Search for the cell housing the specified text and yield its (x, y) center coordinate. 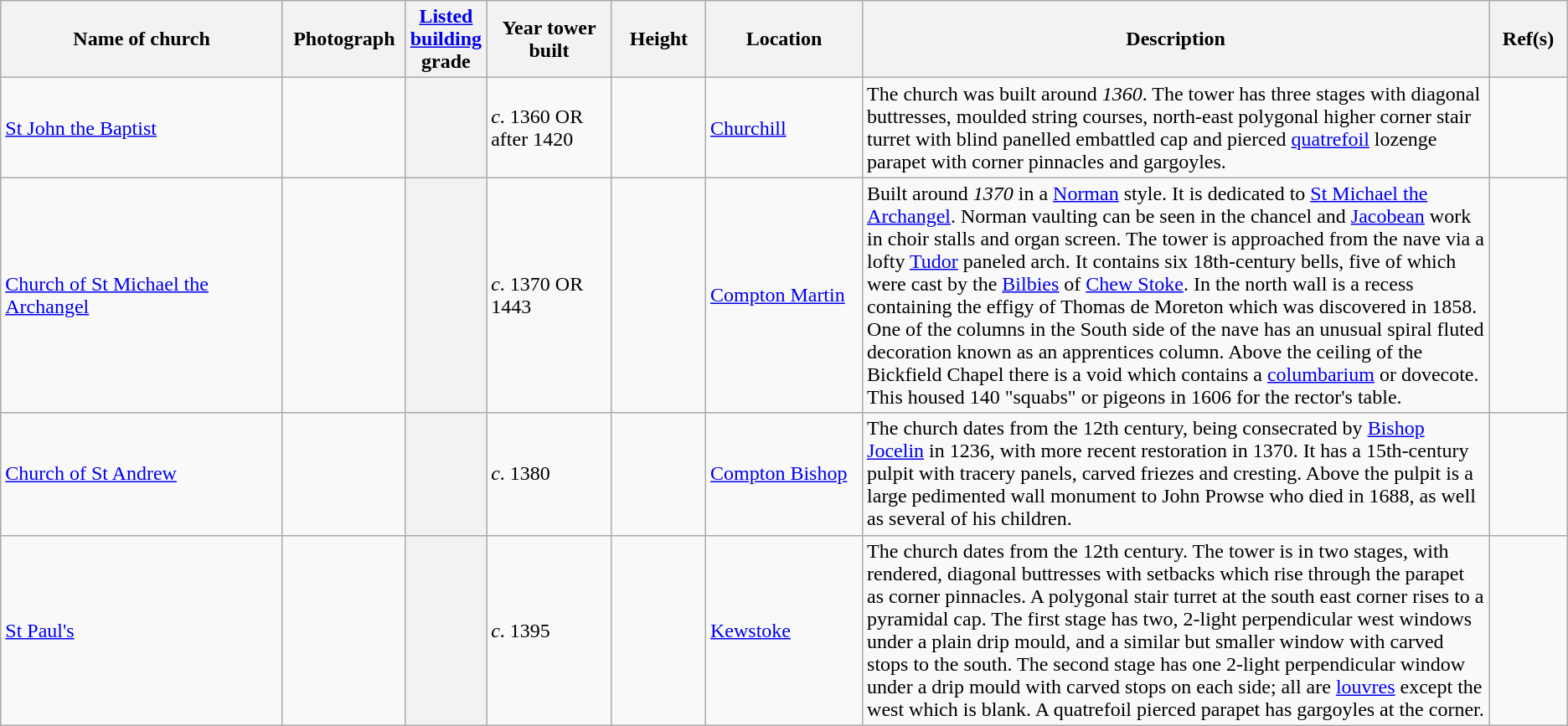
Listed building grade (446, 39)
Church of St Andrew (142, 474)
c. 1395 (549, 630)
c. 1360 OR after 1420 (549, 127)
Photograph (343, 39)
Compton Martin (784, 295)
Description (1176, 39)
St John the Baptist (142, 127)
Year tower built (549, 39)
Church of St Michael the Archangel (142, 295)
Ref(s) (1529, 39)
St Paul's (142, 630)
Name of church (142, 39)
Location (784, 39)
c. 1380 (549, 474)
Height (658, 39)
Churchill (784, 127)
Compton Bishop (784, 474)
c. 1370 OR 1443 (549, 295)
Kewstoke (784, 630)
